Output the [x, y] coordinate of the center of the cell containing the given text.  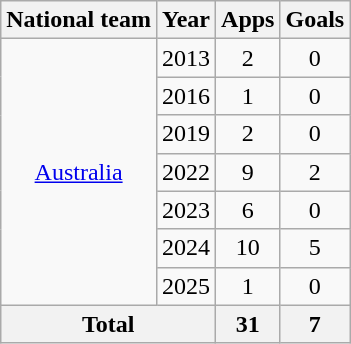
2023 [186, 210]
Apps [248, 20]
10 [248, 248]
2024 [186, 248]
6 [248, 210]
5 [315, 248]
National team [79, 20]
9 [248, 172]
2022 [186, 172]
Year [186, 20]
Total [108, 324]
2019 [186, 134]
Goals [315, 20]
2016 [186, 96]
2025 [186, 286]
31 [248, 324]
2013 [186, 58]
Australia [79, 172]
7 [315, 324]
